For the text-containing cell, return its midpoint in (X, Y) coordinate format. 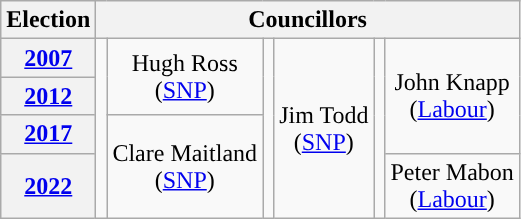
Hugh Ross(SNP) (185, 77)
John Knapp(Labour) (452, 96)
Councillors (308, 20)
Clare Maitland(SNP) (185, 166)
2007 (48, 58)
Election (48, 20)
Peter Mabon(Labour) (452, 186)
Jim Todd(SNP) (324, 128)
2017 (48, 134)
2022 (48, 186)
2012 (48, 96)
